Extract the (x, y) coordinate from the center of the cell holding the provided text.  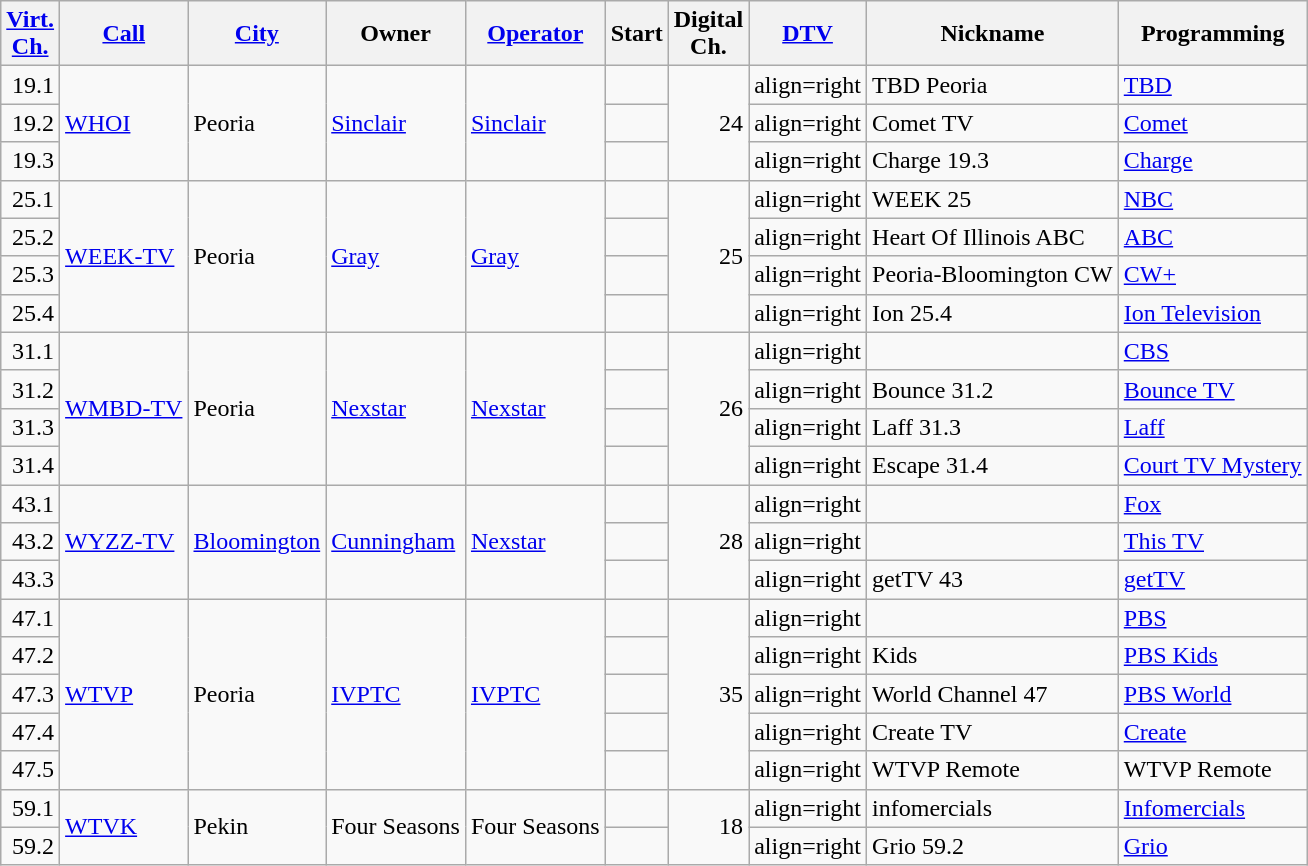
25.4 (30, 313)
TBD Peoria (993, 85)
25.2 (30, 237)
31.4 (30, 465)
Peoria-Bloomington CW (993, 275)
24 (708, 123)
getTV 43 (993, 580)
Laff (1212, 427)
Bounce TV (1212, 389)
19.3 (30, 161)
WTVP (124, 694)
Ion 25.4 (993, 313)
47.5 (30, 770)
WYZZ-TV (124, 541)
25.3 (30, 275)
Ion Television (1212, 313)
31.3 (30, 427)
47.1 (30, 618)
25 (708, 256)
Fox (1212, 503)
City (257, 34)
Heart Of Illinois ABC (993, 237)
Bounce 31.2 (993, 389)
PBS World (1212, 694)
Create TV (993, 732)
WMBD-TV (124, 408)
Programming (1212, 34)
Operator (535, 34)
CBS (1212, 351)
DTV (808, 34)
Grio 59.2 (993, 846)
59.2 (30, 846)
Pekin (257, 827)
WTVK (124, 827)
Comet TV (993, 123)
47.4 (30, 732)
NBC (1212, 199)
28 (708, 541)
ABC (1212, 237)
PBS Kids (1212, 656)
Infomercials (1212, 808)
31.1 (30, 351)
Comet (1212, 123)
43.3 (30, 580)
43.2 (30, 542)
Nickname (993, 34)
Grio (1212, 846)
DigitalCh. (708, 34)
Create (1212, 732)
Owner (396, 34)
47.2 (30, 656)
Kids (993, 656)
Bloomington (257, 541)
Start (636, 34)
18 (708, 827)
World Channel 47 (993, 694)
WEEK 25 (993, 199)
59.1 (30, 808)
19.1 (30, 85)
Laff 31.3 (993, 427)
31.2 (30, 389)
Virt.Ch. (30, 34)
TBD (1212, 85)
Cunningham (396, 541)
47.3 (30, 694)
getTV (1212, 580)
Call (124, 34)
35 (708, 694)
infomercials (993, 808)
Court TV Mystery (1212, 465)
Escape 31.4 (993, 465)
PBS (1212, 618)
19.2 (30, 123)
WEEK-TV (124, 256)
Charge 19.3 (993, 161)
26 (708, 408)
Charge (1212, 161)
This TV (1212, 542)
43.1 (30, 503)
CW+ (1212, 275)
25.1 (30, 199)
WHOI (124, 123)
